From the cell containing the given text, extract its center point as (x, y) coordinate. 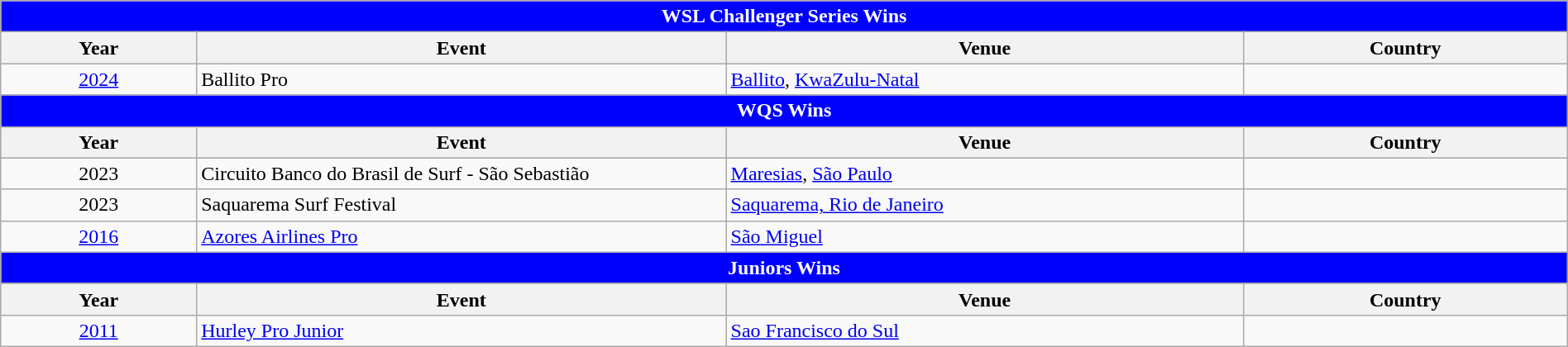
Sao Francisco do Sul (984, 330)
WSL Challenger Series Wins (784, 17)
2016 (99, 236)
2011 (99, 330)
São Miguel (984, 236)
Azores Airlines Pro (461, 236)
2024 (99, 79)
Ballito, KwaZulu-Natal (984, 79)
Saquarema, Rio de Janeiro (984, 205)
Ballito Pro (461, 79)
Maresias, São Paulo (984, 173)
WQS Wins (784, 111)
Circuito Banco do Brasil de Surf - São Sebastião (461, 173)
Saquarema Surf Festival (461, 205)
Hurley Pro Junior (461, 330)
Juniors Wins (784, 268)
